Locate the cell with the specified text and output its (X, Y) center coordinate. 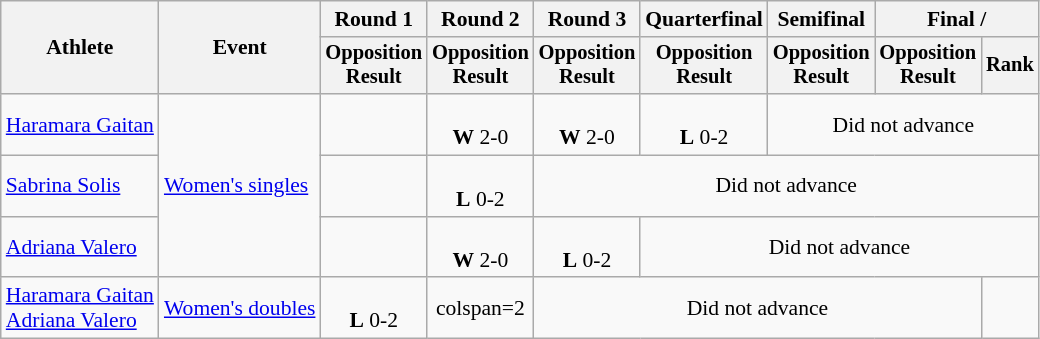
Quarterfinal (704, 19)
Women's singles (240, 186)
colspan=2 (480, 308)
Final / (956, 19)
Sabrina Solis (80, 186)
Round 3 (588, 19)
Semifinal (822, 19)
Adriana Valero (80, 248)
Round 1 (374, 19)
Round 2 (480, 19)
Haramara GaitanAdriana Valero (80, 308)
Event (240, 48)
Haramara Gaitan (80, 124)
Women's doubles (240, 308)
Rank (1010, 66)
Athlete (80, 48)
